Locate the cell with the specified text and output its (X, Y) center coordinate. 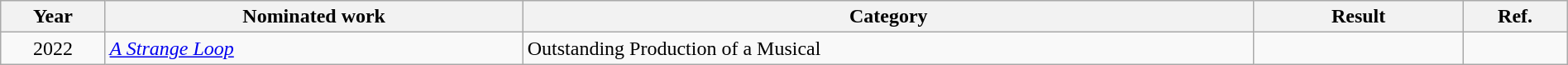
Ref. (1515, 17)
Outstanding Production of a Musical (888, 48)
Nominated work (314, 17)
Category (888, 17)
Result (1358, 17)
A Strange Loop (314, 48)
2022 (53, 48)
Year (53, 17)
